Return (X, Y) of the center of cell containing provided text 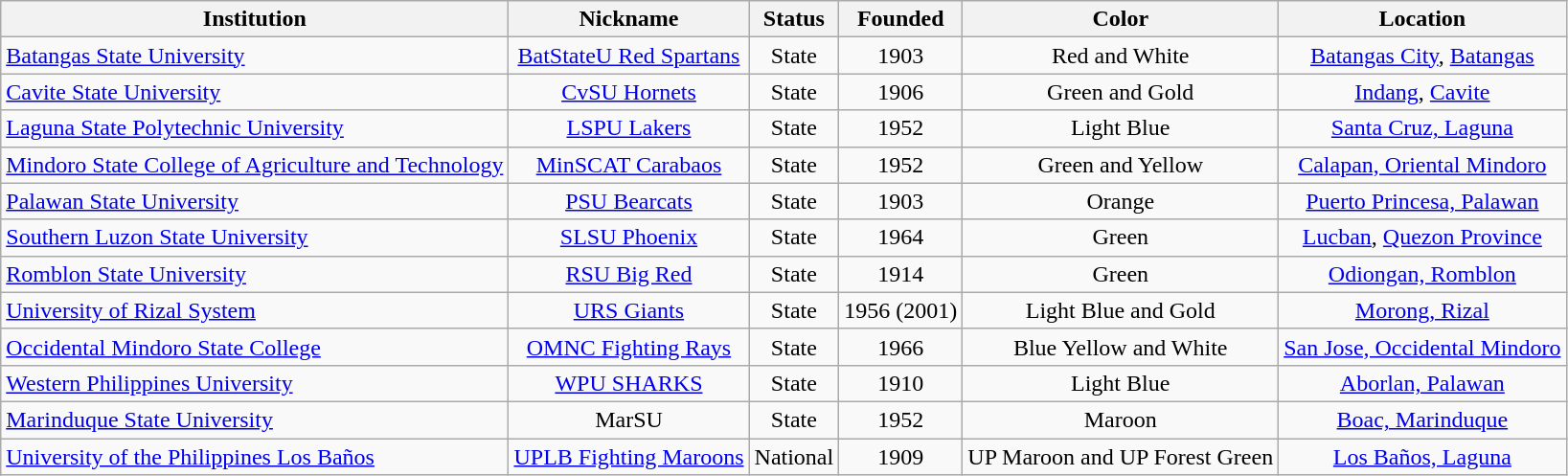
Status (794, 19)
Batangas State University (255, 56)
Lucban, Quezon Province (1422, 238)
1910 (900, 383)
Green and Yellow (1121, 165)
Green and Gold (1121, 92)
Romblon State University (255, 274)
1964 (900, 238)
1956 (2001) (900, 310)
OMNC Fighting Rays (628, 347)
National (794, 457)
URS Giants (628, 310)
Location (1422, 19)
Light Blue and Gold (1121, 310)
CvSU Hornets (628, 92)
Batangas City, Batangas (1422, 56)
UP Maroon and UP Forest Green (1121, 457)
Cavite State University (255, 92)
Nickname (628, 19)
Indang, Cavite (1422, 92)
RSU Big Red (628, 274)
Laguna State Polytechnic University (255, 128)
Aborlan, Palawan (1422, 383)
PSU Bearcats (628, 201)
1909 (900, 457)
Marinduque State University (255, 419)
MinSCAT Carabaos (628, 165)
Calapan, Oriental Mindoro (1422, 165)
1914 (900, 274)
Occidental Mindoro State College (255, 347)
San Jose, Occidental Mindoro (1422, 347)
BatStateU Red Spartans (628, 56)
University of Rizal System (255, 310)
UPLB Fighting Maroons (628, 457)
1966 (900, 347)
Los Baños, Laguna (1422, 457)
Red and White (1121, 56)
Palawan State University (255, 201)
Odiongan, Romblon (1422, 274)
Boac, Marinduque (1422, 419)
Puerto Princesa, Palawan (1422, 201)
Santa Cruz, Laguna (1422, 128)
Western Philippines University (255, 383)
Founded (900, 19)
Mindoro State College of Agriculture and Technology (255, 165)
WPU SHARKS (628, 383)
MarSU (628, 419)
Institution (255, 19)
Color (1121, 19)
LSPU Lakers (628, 128)
Orange (1121, 201)
Maroon (1121, 419)
Morong, Rizal (1422, 310)
SLSU Phoenix (628, 238)
Southern Luzon State University (255, 238)
Blue Yellow and White (1121, 347)
University of the Philippines Los Baños (255, 457)
1906 (900, 92)
